From the cell containing the given text, extract its center point as [X, Y] coordinate. 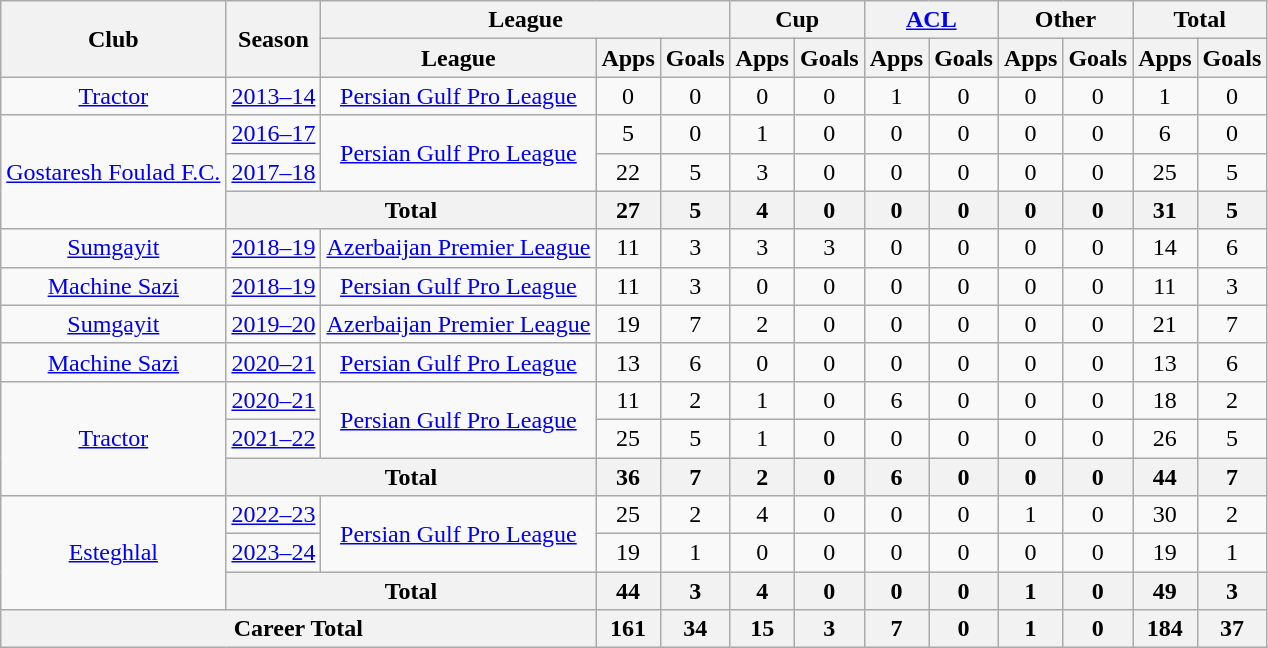
2019–20 [274, 324]
184 [1165, 629]
36 [628, 477]
15 [762, 629]
27 [628, 210]
30 [1165, 515]
Cup [797, 20]
22 [628, 172]
Esteghlal [114, 553]
2016–17 [274, 134]
14 [1165, 248]
Season [274, 39]
34 [695, 629]
161 [628, 629]
2013–14 [274, 96]
Club [114, 39]
2017–18 [274, 172]
49 [1165, 591]
21 [1165, 324]
Career Total [298, 629]
2022–23 [274, 515]
Other [1065, 20]
18 [1165, 400]
2023–24 [274, 553]
31 [1165, 210]
2021–22 [274, 438]
ACL [931, 20]
26 [1165, 438]
Gostaresh Foulad F.C. [114, 172]
37 [1232, 629]
